Capture the cell that displays the provided text and extract its (X, Y) central coordinate. 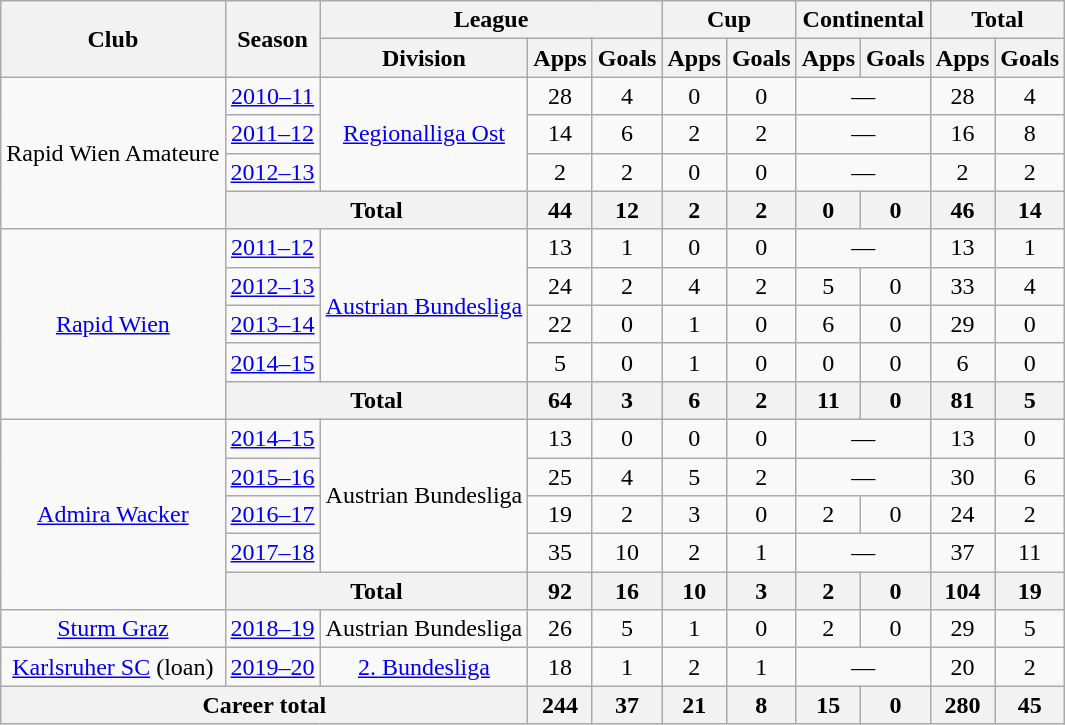
Rapid Wien Amateure (113, 153)
Division (424, 58)
2017–18 (272, 553)
44 (560, 210)
2019–20 (272, 667)
2018–19 (272, 629)
46 (962, 210)
Continental (863, 20)
2016–17 (272, 515)
2015–16 (272, 477)
Season (272, 39)
Sturm Graz (113, 629)
35 (560, 553)
22 (560, 324)
2. Bundesliga (424, 667)
26 (560, 629)
18 (560, 667)
64 (560, 400)
33 (962, 286)
20 (962, 667)
15 (828, 705)
2010–11 (272, 96)
25 (560, 477)
21 (694, 705)
2013–14 (272, 324)
30 (962, 477)
Club (113, 39)
Karlsruher SC (loan) (113, 667)
244 (560, 705)
League (491, 20)
104 (962, 591)
45 (1030, 705)
Career total (264, 705)
Cup (729, 20)
Regionalliga Ost (424, 134)
12 (627, 210)
92 (560, 591)
81 (962, 400)
Rapid Wien (113, 324)
280 (962, 705)
Admira Wacker (113, 514)
